Search for the cell housing the specified text and yield its (x, y) center coordinate. 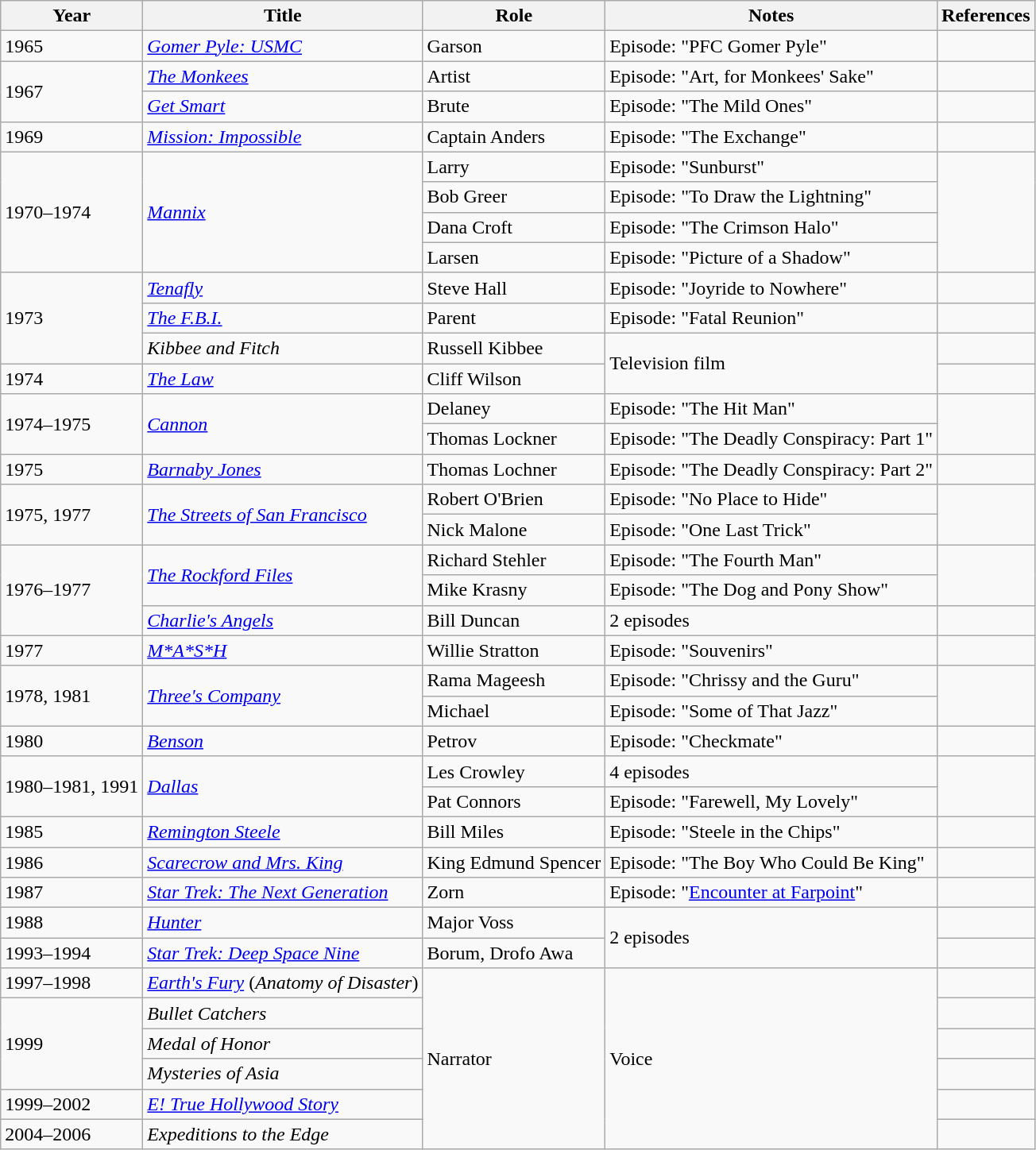
Episode: "One Last Trick" (771, 530)
Episode: "Sunburst" (771, 167)
1999 (72, 1044)
Larry (514, 167)
Captain Anders (514, 137)
1993–1994 (72, 953)
Voice (771, 1059)
Bullet Catchers (283, 1013)
1970–1974 (72, 212)
Episode: "The Fourth Man" (771, 560)
References (987, 16)
The Streets of San Francisco (283, 515)
Episode: "Some of That Jazz" (771, 711)
Narrator (514, 1059)
1965 (72, 46)
Russell Kibbee (514, 348)
1986 (72, 862)
Benson (283, 741)
Delaney (514, 409)
Rama Mageesh (514, 681)
1988 (72, 923)
Brute (514, 106)
1967 (72, 91)
1987 (72, 893)
Episode: "The Mild Ones" (771, 106)
Medal of Honor (283, 1044)
Title (283, 16)
Petrov (514, 741)
Dana Croft (514, 227)
Episode: "Checkmate" (771, 741)
Bill Duncan (514, 620)
Pat Connors (514, 801)
Cannon (283, 424)
Tenafly (283, 287)
M*A*S*H (283, 650)
Michael (514, 711)
1975, 1977 (72, 515)
Larsen (514, 257)
Garson (514, 46)
Dallas (283, 786)
1985 (72, 832)
1974 (72, 379)
The Law (283, 379)
Episode: "Picture of a Shadow" (771, 257)
Mission: Impossible (283, 137)
Zorn (514, 893)
Charlie's Angels (283, 620)
Episode: "No Place to Hide" (771, 500)
Episode: "Chrissy and the Guru" (771, 681)
Star Trek: Deep Space Nine (283, 953)
Role (514, 16)
Expeditions to the Edge (283, 1134)
Notes (771, 16)
Episode: "Fatal Reunion" (771, 318)
Thomas Lochner (514, 469)
1980 (72, 741)
Gomer Pyle: USMC (283, 46)
Parent (514, 318)
1997–1998 (72, 983)
Episode: "Encounter at Farpoint" (771, 893)
Episode: "Farewell, My Lovely" (771, 801)
The Rockford Files (283, 575)
Star Trek: The Next Generation (283, 893)
Three's Company (283, 696)
Robert O'Brien (514, 500)
1980–1981, 1991 (72, 786)
King Edmund Spencer (514, 862)
Thomas Lockner (514, 439)
1978, 1981 (72, 696)
Episode: "Joyride to Nowhere" (771, 287)
1974–1975 (72, 424)
E! True Hollywood Story (283, 1104)
Mannix (283, 212)
The F.B.I. (283, 318)
Episode: "The Crimson Halo" (771, 227)
Episode: "The Boy Who Could Be King" (771, 862)
Year (72, 16)
Kibbee and Fitch (283, 348)
Earth's Fury (Anatomy of Disaster) (283, 983)
Major Voss (514, 923)
1969 (72, 137)
Episode: "The Exchange" (771, 137)
Borum, Drofo Awa (514, 953)
Artist (514, 76)
Get Smart (283, 106)
Episode: "Souvenirs" (771, 650)
Bob Greer (514, 197)
The Monkees (283, 76)
1977 (72, 650)
Remington Steele (283, 832)
Mysteries of Asia (283, 1074)
Steve Hall (514, 287)
1973 (72, 318)
Episode: "The Hit Man" (771, 409)
Episode: "Art, for Monkees' Sake" (771, 76)
1975 (72, 469)
Les Crowley (514, 771)
Richard Stehler (514, 560)
Nick Malone (514, 530)
Barnaby Jones (283, 469)
Scarecrow and Mrs. King (283, 862)
4 episodes (771, 771)
Episode: "The Deadly Conspiracy: Part 2" (771, 469)
Hunter (283, 923)
Episode: "The Deadly Conspiracy: Part 1" (771, 439)
Cliff Wilson (514, 379)
Mike Krasny (514, 590)
2004–2006 (72, 1134)
Episode: "Steele in the Chips" (771, 832)
Willie Stratton (514, 650)
Television film (771, 363)
Episode: "The Dog and Pony Show" (771, 590)
Episode: "To Draw the Lightning" (771, 197)
Episode: "PFC Gomer Pyle" (771, 46)
1999–2002 (72, 1104)
1976–1977 (72, 590)
Bill Miles (514, 832)
